Determine the (X, Y) coordinate at the center of the cell enclosing the given text.  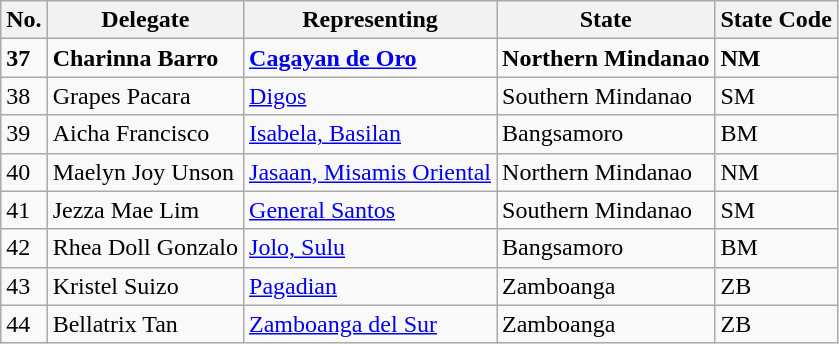
Cagayan de Oro (370, 58)
Rhea Doll Gonzalo (145, 248)
No. (24, 20)
Bellatrix Tan (145, 324)
40 (24, 172)
Jezza Mae Lim (145, 210)
Pagadian (370, 286)
Jolo, Sulu (370, 248)
Zamboanga del Sur (370, 324)
State Code (776, 20)
Maelyn Joy Unson (145, 172)
General Santos (370, 210)
Isabela, Basilan (370, 134)
38 (24, 96)
Charinna Barro (145, 58)
Aicha Francisco (145, 134)
Digos (370, 96)
Grapes Pacara (145, 96)
State (606, 20)
37 (24, 58)
41 (24, 210)
44 (24, 324)
Representing (370, 20)
Delegate (145, 20)
Kristel Suizo (145, 286)
43 (24, 286)
Jasaan, Misamis Oriental (370, 172)
39 (24, 134)
42 (24, 248)
